Provide the (X, Y) coordinate of the cell's center where the given text is located.  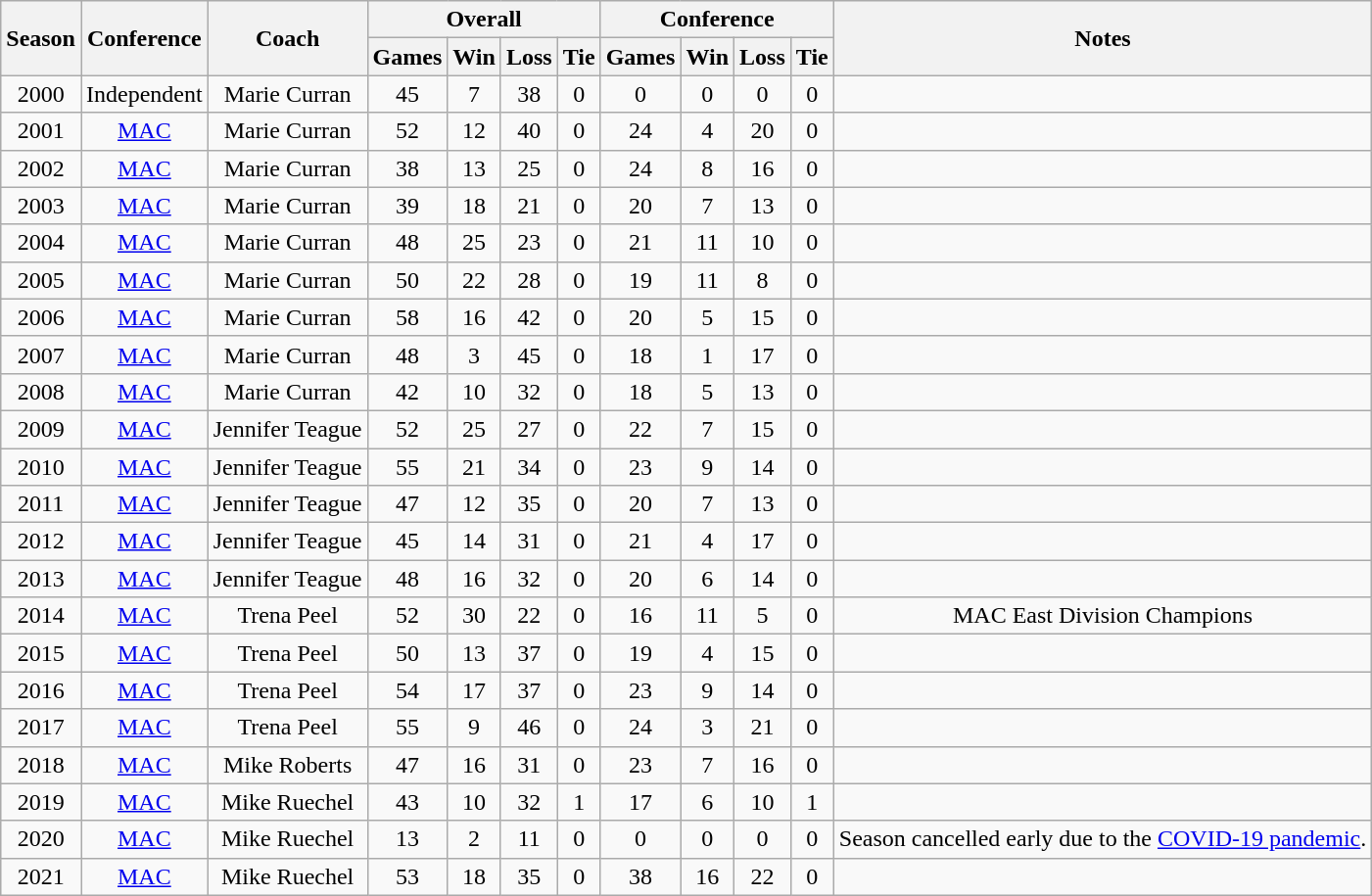
2005 (41, 280)
2015 (41, 653)
Notes (1103, 38)
58 (407, 317)
2004 (41, 243)
Overall (484, 20)
2016 (41, 690)
2000 (41, 94)
2014 (41, 616)
2019 (41, 802)
Season cancelled early due to the COVID-19 pandemic. (1103, 839)
46 (529, 728)
53 (407, 876)
2001 (41, 131)
2011 (41, 504)
2020 (41, 839)
Season (41, 38)
40 (529, 131)
27 (529, 429)
2006 (41, 317)
2 (474, 839)
34 (529, 467)
Mike Roberts (288, 765)
2021 (41, 876)
2018 (41, 765)
2008 (41, 392)
30 (474, 616)
2013 (41, 579)
2010 (41, 467)
2009 (41, 429)
28 (529, 280)
54 (407, 690)
MAC East Division Champions (1103, 616)
2007 (41, 354)
39 (407, 206)
Coach (288, 38)
2012 (41, 542)
2017 (41, 728)
43 (407, 802)
Independent (144, 94)
2003 (41, 206)
2002 (41, 168)
